For the text-containing cell, return its midpoint in [X, Y] coordinate format. 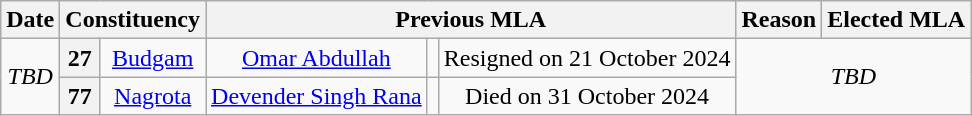
Previous MLA [471, 20]
Devender Singh Rana [317, 96]
Elected MLA [896, 20]
Constituency [133, 20]
27 [80, 58]
Omar Abdullah [317, 58]
Died on 31 October 2024 [587, 96]
Nagrota [153, 96]
77 [80, 96]
Reason [779, 20]
Date [30, 20]
Resigned on 21 October 2024 [587, 58]
Budgam [153, 58]
